Capture the cell that displays the provided text and extract its (x, y) central coordinate. 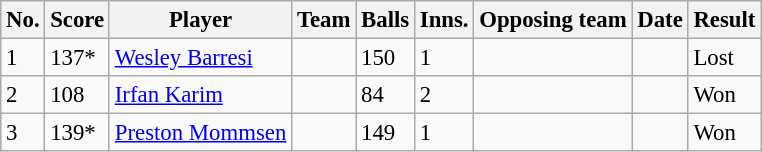
Opposing team (553, 20)
150 (386, 58)
Score (78, 20)
Preston Mommsen (200, 133)
Balls (386, 20)
Result (724, 20)
149 (386, 133)
Lost (724, 58)
Inns. (444, 20)
137* (78, 58)
139* (78, 133)
Irfan Karim (200, 95)
84 (386, 95)
3 (23, 133)
No. (23, 20)
Wesley Barresi (200, 58)
Date (660, 20)
Team (324, 20)
108 (78, 95)
Player (200, 20)
